Extract the [x, y] coordinate from the center of the cell holding the provided text.  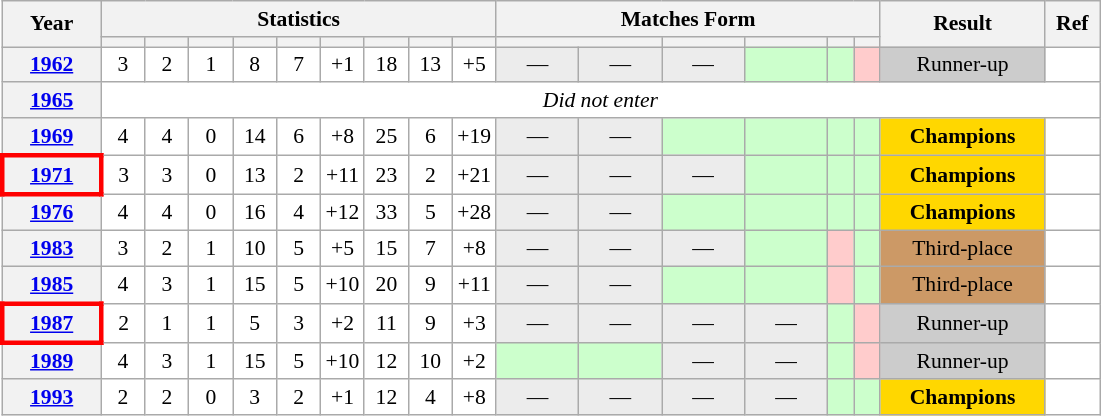
Year [52, 24]
Did not enter [600, 101]
+21 [474, 174]
1965 [52, 101]
1987 [52, 324]
Result [962, 24]
1983 [52, 249]
11 [386, 324]
+3 [474, 324]
1969 [52, 136]
25 [386, 136]
14 [255, 136]
16 [255, 212]
+12 [343, 212]
1962 [52, 65]
20 [386, 286]
1989 [52, 360]
Ref [1072, 24]
18 [386, 65]
Matches Form [688, 19]
+19 [474, 136]
1971 [52, 174]
8 [255, 65]
1993 [52, 398]
1985 [52, 286]
+28 [474, 212]
1976 [52, 212]
33 [386, 212]
Statistics [298, 19]
23 [386, 174]
